Provide the (X, Y) coordinate of the cell's center where the given text is located.  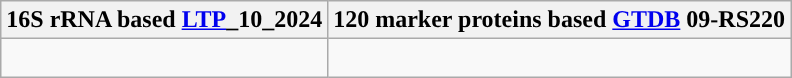
120 marker proteins based GTDB 09-RS220 (560, 20)
16S rRNA based LTP_10_2024 (164, 20)
